Scan for the cell matching the given text and deliver its (x, y) coordinate at center. 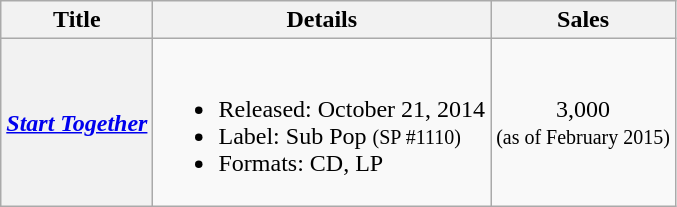
Released: October 21, 2014Label: Sub Pop (SP #1110)Formats: CD, LP (322, 122)
3,000(as of February 2015) (584, 122)
Start Together (77, 122)
Title (77, 20)
Sales (584, 20)
Details (322, 20)
